Determine the (X, Y) coordinate at the center of the cell enclosing the given text.  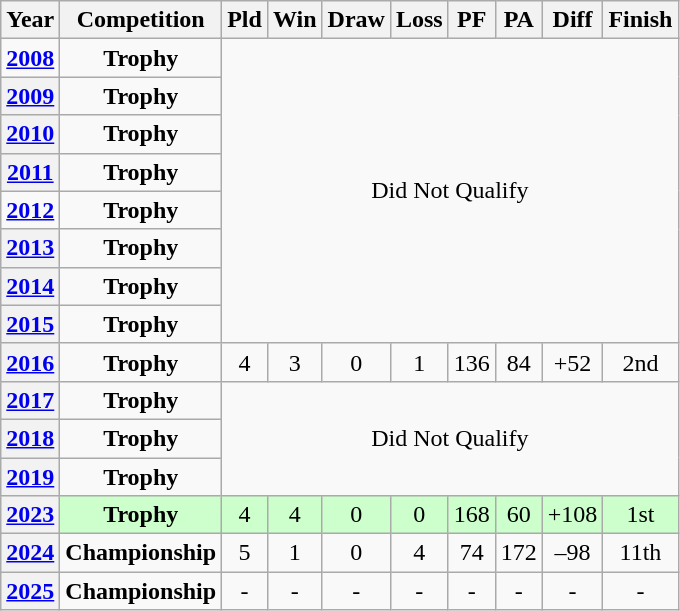
2014 (30, 286)
2025 (30, 591)
–98 (572, 553)
2013 (30, 248)
Loss (419, 20)
84 (518, 362)
5 (245, 553)
136 (472, 362)
2024 (30, 553)
2018 (30, 438)
+52 (572, 362)
1st (640, 515)
+108 (572, 515)
11th (640, 553)
2011 (30, 172)
Finish (640, 20)
2008 (30, 58)
2012 (30, 210)
2nd (640, 362)
Draw (356, 20)
Diff (572, 20)
PA (518, 20)
Competition (141, 20)
168 (472, 515)
74 (472, 553)
2009 (30, 96)
2019 (30, 477)
3 (294, 362)
Win (294, 20)
2016 (30, 362)
2015 (30, 324)
172 (518, 553)
60 (518, 515)
Pld (245, 20)
Year (30, 20)
2017 (30, 400)
2010 (30, 134)
2023 (30, 515)
PF (472, 20)
